Provide the [X, Y] coordinate of the cell's center where the given text is located.  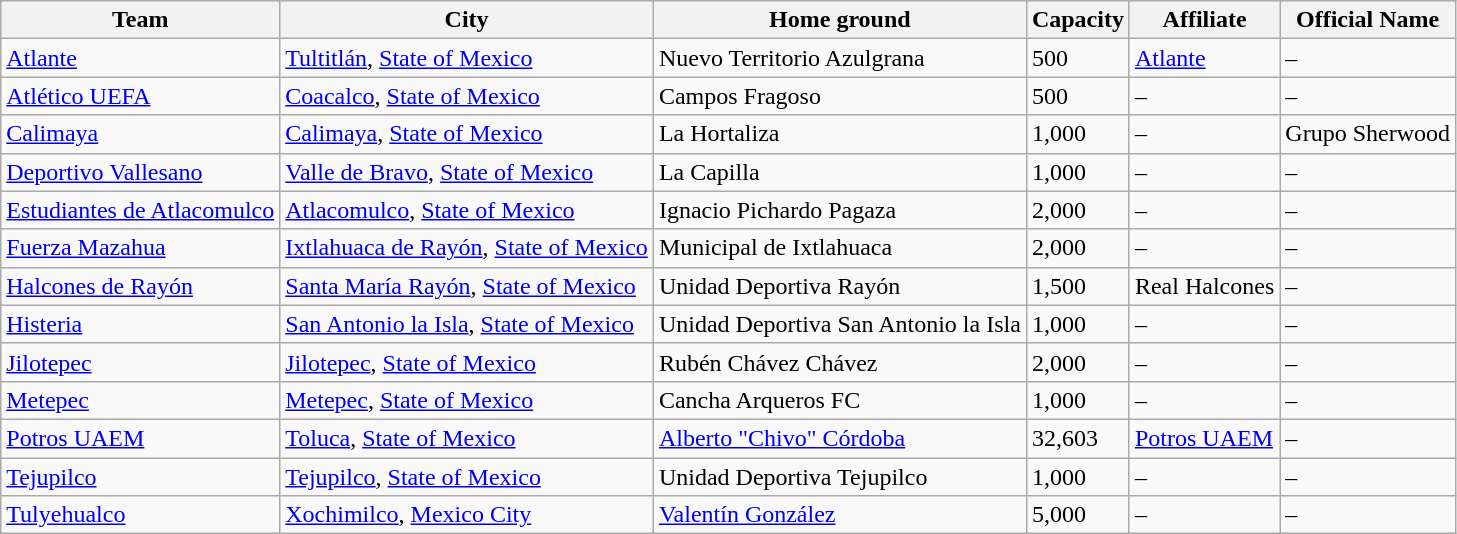
Affiliate [1204, 20]
Unidad Deportiva San Antonio la Isla [840, 324]
Metepec [140, 400]
Estudiantes de Atlacomulco [140, 210]
Santa María Rayón, State of Mexico [467, 286]
Real Halcones [1204, 286]
Tejupilco [140, 477]
Jilotepec, State of Mexico [467, 362]
Atlacomulco, State of Mexico [467, 210]
Jilotepec [140, 362]
Home ground [840, 20]
Calimaya, State of Mexico [467, 134]
Municipal de Ixtlahuaca [840, 248]
Metepec, State of Mexico [467, 400]
Tulyehualco [140, 515]
Unidad Deportiva Tejupilco [840, 477]
Valle de Bravo, State of Mexico [467, 172]
Alberto "Chivo" Córdoba [840, 438]
Tejupilco, State of Mexico [467, 477]
Nuevo Territorio Azulgrana [840, 58]
Fuerza Mazahua [140, 248]
Coacalco, State of Mexico [467, 96]
Ixtlahuaca de Rayón, State of Mexico [467, 248]
Capacity [1078, 20]
Team [140, 20]
Histeria [140, 324]
Tultitlán, State of Mexico [467, 58]
Grupo Sherwood [1368, 134]
Unidad Deportiva Rayón [840, 286]
Official Name [1368, 20]
San Antonio la Isla, State of Mexico [467, 324]
La Hortaliza [840, 134]
Ignacio Pichardo Pagaza [840, 210]
32,603 [1078, 438]
Xochimilco, Mexico City [467, 515]
Toluca, State of Mexico [467, 438]
La Capilla [840, 172]
1,500 [1078, 286]
Cancha Arqueros FC [840, 400]
City [467, 20]
Campos Fragoso [840, 96]
Halcones de Rayón [140, 286]
Deportivo Vallesano [140, 172]
Valentín González [840, 515]
Calimaya [140, 134]
5,000 [1078, 515]
Rubén Chávez Chávez [840, 362]
Atlético UEFA [140, 96]
